Detect which cell encompasses the target text, then output its (x, y) center coordinate. 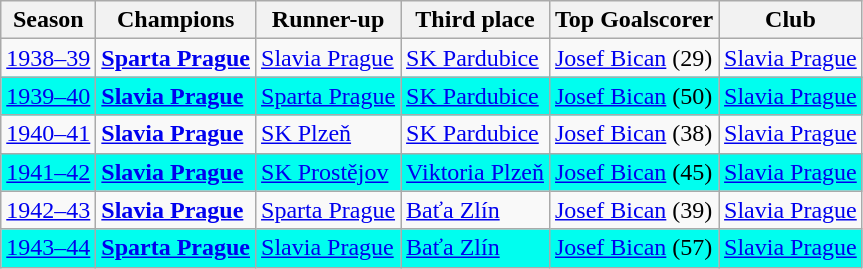
Viktoria Plzeň (476, 172)
1940–41 (48, 134)
Club (791, 20)
1942–43 (48, 210)
Josef Bican (39) (634, 210)
Season (48, 20)
Josef Bican (50) (634, 96)
Josef Bican (45) (634, 172)
Champions (176, 20)
1939–40 (48, 96)
SK Prostějov (328, 172)
Josef Bican (38) (634, 134)
1943–44 (48, 248)
Third place (476, 20)
1941–42 (48, 172)
SK Plzeň (328, 134)
Josef Bican (29) (634, 58)
Top Goalscorer (634, 20)
Runner-up (328, 20)
1938–39 (48, 58)
Josef Bican (57) (634, 248)
